Extract the [x, y] coordinate from the center of the cell holding the provided text.  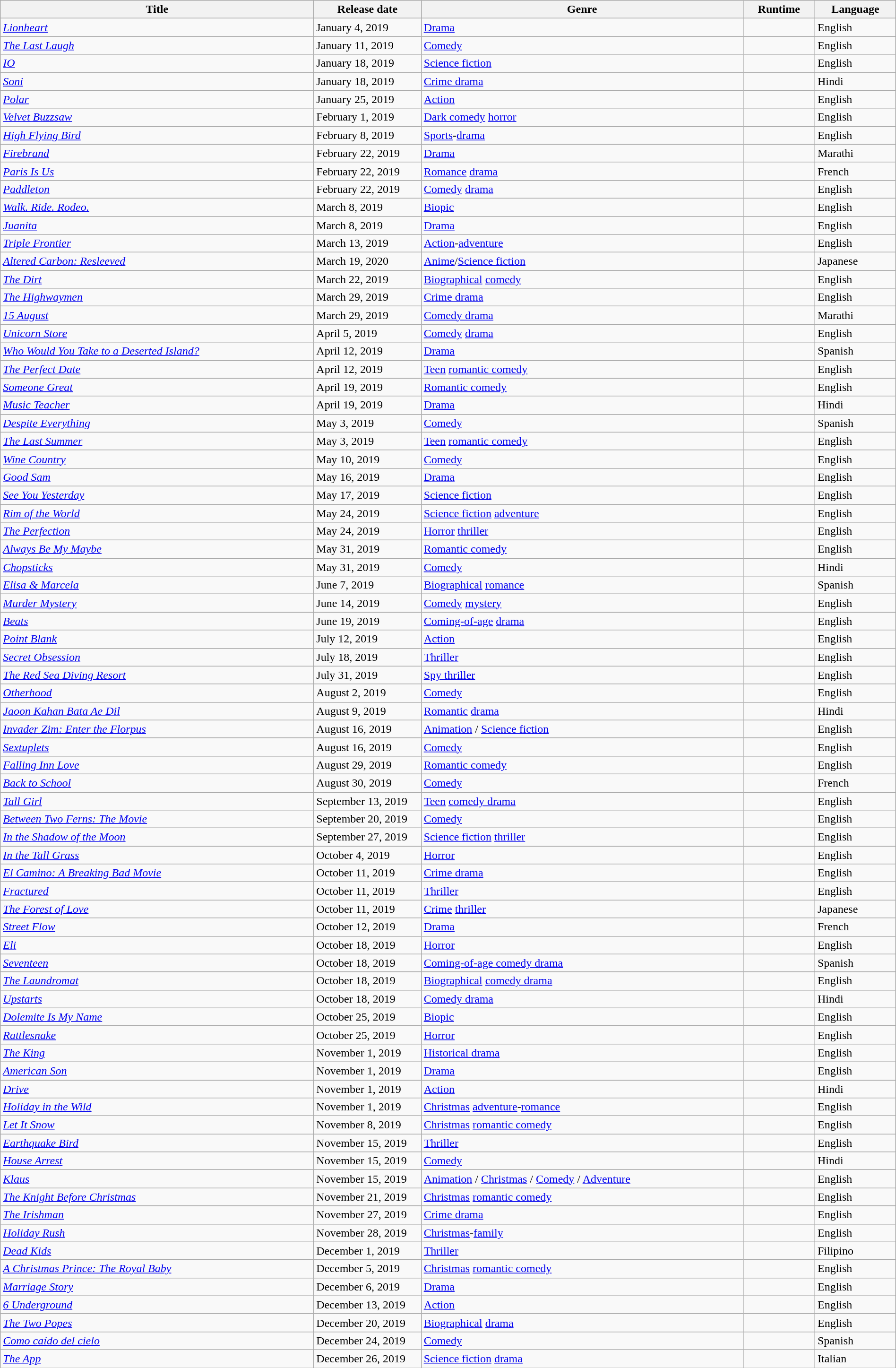
House Arrest [157, 1161]
Drive [157, 1089]
Animation / Science fiction [582, 729]
May 16, 2019 [368, 477]
November 8, 2019 [368, 1125]
December 6, 2019 [368, 1287]
The Perfect Date [157, 369]
Lionheart [157, 27]
Murder Mystery [157, 603]
Firebrand [157, 153]
Street Flow [157, 927]
June 7, 2019 [368, 585]
Between Two Ferns: The Movie [157, 819]
Release date [368, 9]
Title [157, 9]
Altered Carbon: Resleeved [157, 261]
December 13, 2019 [368, 1305]
September 27, 2019 [368, 837]
Italian [855, 1359]
High Flying Bird [157, 135]
Chopsticks [157, 567]
Dolemite Is My Name [157, 1017]
Point Blank [157, 639]
Dark comedy horror [582, 117]
Animation / Christmas / Comedy / Adventure [582, 1179]
Crime thriller [582, 909]
Seventeen [157, 963]
June 19, 2019 [368, 621]
15 August [157, 315]
Language [855, 9]
Spy thriller [582, 675]
Someone Great [157, 387]
March 13, 2019 [368, 243]
Romantic drama [582, 711]
Dead Kids [157, 1251]
The Last Laugh [157, 45]
Fractured [157, 891]
Music Teacher [157, 405]
Juanita [157, 225]
Polar [157, 99]
Good Sam [157, 477]
Anime/Science fiction [582, 261]
March 19, 2020 [368, 261]
December 5, 2019 [368, 1269]
The App [157, 1359]
Unicorn Store [157, 333]
Action-adventure [582, 243]
El Camino: A Breaking Bad Movie [157, 873]
The Forest of Love [157, 909]
July 31, 2019 [368, 675]
Sextuplets [157, 747]
In the Shadow of the Moon [157, 837]
Holiday Rush [157, 1233]
November 28, 2019 [368, 1233]
August 2, 2019 [368, 693]
Rattlesnake [157, 1035]
Comedy mystery [582, 603]
Horror thriller [582, 531]
September 13, 2019 [368, 801]
Biographical romance [582, 585]
May 10, 2019 [368, 459]
Genre [582, 9]
Filipino [855, 1251]
Coming-of-age comedy drama [582, 963]
Always Be My Maybe [157, 549]
February 8, 2019 [368, 135]
In the Tall Grass [157, 855]
Earthquake Bird [157, 1143]
Elisa & Marcela [157, 585]
Velvet Buzzsaw [157, 117]
A Christmas Prince: The Royal Baby [157, 1269]
Tall Girl [157, 801]
The Laundromat [157, 981]
Biographical comedy [582, 279]
Marriage Story [157, 1287]
December 1, 2019 [368, 1251]
6 Underground [157, 1305]
See You Yesterday [157, 495]
Teen comedy drama [582, 801]
Otherhood [157, 693]
The Irishman [157, 1215]
Falling Inn Love [157, 765]
September 20, 2019 [368, 819]
The Last Summer [157, 441]
Como caído del cielo [157, 1341]
The Perfection [157, 531]
April 5, 2019 [368, 333]
The King [157, 1053]
Christmas-family [582, 1233]
October 4, 2019 [368, 855]
Science fiction thriller [582, 837]
Paris Is Us [157, 171]
IO [157, 63]
January 11, 2019 [368, 45]
November 27, 2019 [368, 1215]
June 14, 2019 [368, 603]
May 17, 2019 [368, 495]
Paddleton [157, 189]
Wine Country [157, 459]
December 20, 2019 [368, 1323]
October 12, 2019 [368, 927]
Let It Snow [157, 1125]
Klaus [157, 1179]
Eli [157, 945]
January 25, 2019 [368, 99]
Despite Everything [157, 423]
July 18, 2019 [368, 657]
Invader Zim: Enter the Florpus [157, 729]
November 21, 2019 [368, 1197]
December 24, 2019 [368, 1341]
Back to School [157, 783]
Biographical comedy drama [582, 981]
American Son [157, 1071]
The Two Popes [157, 1323]
Science fiction adventure [582, 513]
Science fiction drama [582, 1359]
The Red Sea Diving Resort [157, 675]
Jaoon Kahan Bata Ae Dil [157, 711]
Beats [157, 621]
Sports-drama [582, 135]
Walk. Ride. Rodeo. [157, 207]
July 12, 2019 [368, 639]
February 1, 2019 [368, 117]
The Knight Before Christmas [157, 1197]
Coming-of-age drama [582, 621]
August 9, 2019 [368, 711]
The Highwaymen [157, 297]
Christmas adventure-romance [582, 1107]
December 26, 2019 [368, 1359]
Runtime [779, 9]
Upstarts [157, 999]
January 4, 2019 [368, 27]
Historical drama [582, 1053]
Triple Frontier [157, 243]
August 29, 2019 [368, 765]
Holiday in the Wild [157, 1107]
Soni [157, 81]
The Dirt [157, 279]
August 30, 2019 [368, 783]
Rim of the World [157, 513]
Romance drama [582, 171]
Who Would You Take to a Deserted Island? [157, 351]
Secret Obsession [157, 657]
Biographical drama [582, 1323]
March 22, 2019 [368, 279]
